Return [x, y] of the center of cell containing provided text 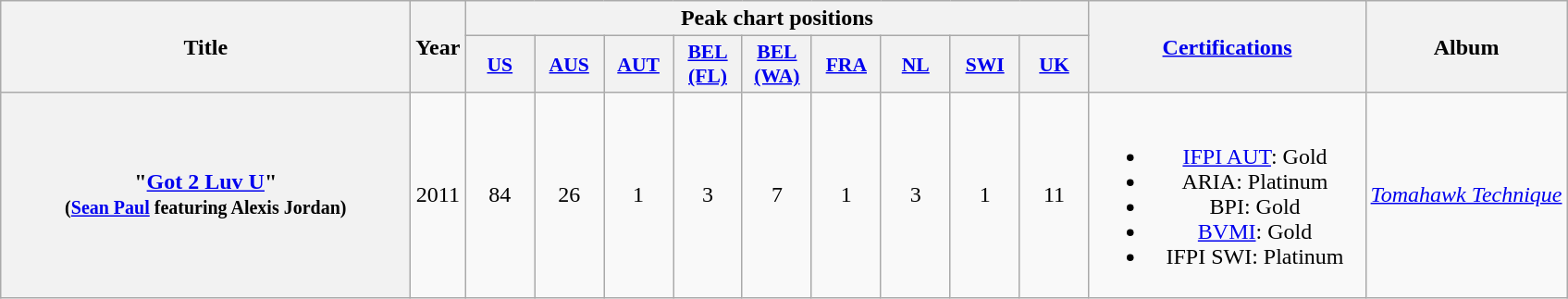
7 [777, 194]
SWI [984, 65]
84 [500, 194]
"Got 2 Luv U" (Sean Paul featuring Alexis Jordan) [205, 194]
AUT [638, 65]
Certifications [1227, 46]
BEL (WA) [777, 65]
US [500, 65]
AUS [570, 65]
NL [916, 65]
FRA [846, 65]
IFPI AUT: GoldARIA: PlatinumBPI: GoldBVMI: GoldIFPI SWI: Platinum [1227, 194]
Tomahawk Technique [1466, 194]
Peak chart positions [777, 19]
2011 [438, 194]
Album [1466, 46]
Year [438, 46]
UK [1055, 65]
11 [1055, 194]
26 [570, 194]
BEL (FL) [709, 65]
Title [205, 46]
